Return (X, Y) of the center of cell containing provided text 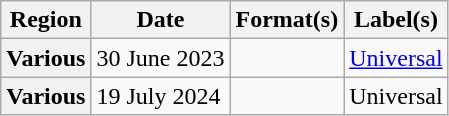
Label(s) (396, 20)
Format(s) (287, 20)
30 June 2023 (160, 58)
Date (160, 20)
19 July 2024 (160, 96)
Region (46, 20)
